Pinpoint the cell where the given text exists, returning its [x, y] midpoint coordinate. 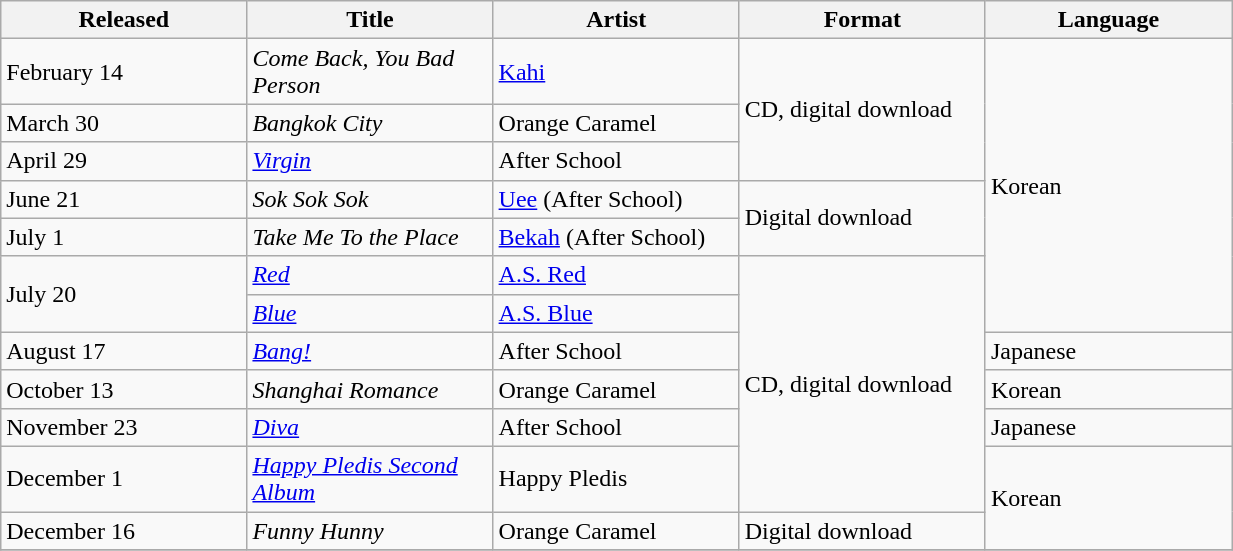
Released [124, 20]
A.S. Blue [616, 313]
Come Back, You Bad Person [370, 72]
June 21 [124, 199]
December 1 [124, 478]
A.S. Red [616, 275]
November 23 [124, 427]
Bekah (After School) [616, 237]
August 17 [124, 351]
February 14 [124, 72]
Bangkok City [370, 123]
March 30 [124, 123]
Title [370, 20]
Blue [370, 313]
October 13 [124, 389]
July 20 [124, 294]
Bang! [370, 351]
Happy Pledis [616, 478]
Language [1108, 20]
Shanghai Romance [370, 389]
Funny Hunny [370, 531]
Happy Pledis Second Album [370, 478]
December 16 [124, 531]
July 1 [124, 237]
Take Me To the Place [370, 237]
Diva [370, 427]
April 29 [124, 161]
Format [862, 20]
Uee (After School) [616, 199]
Virgin [370, 161]
Artist [616, 20]
Kahi [616, 72]
Red [370, 275]
Sok Sok Sok [370, 199]
